Capture the cell that displays the provided text and extract its [x, y] central coordinate. 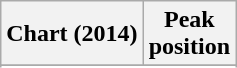
Chart (2014) [72, 34]
Peakposition [189, 34]
